Provide the [X, Y] coordinate of the cell's center where the given text is located.  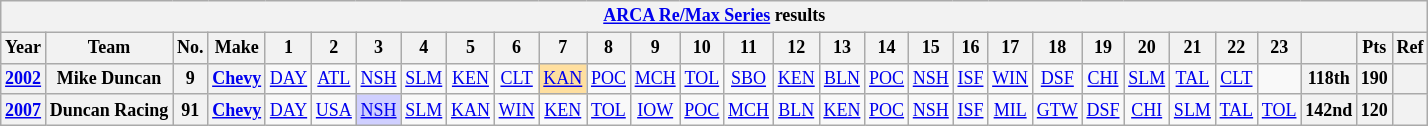
GTW [1057, 110]
1 [288, 48]
21 [1193, 48]
7 [563, 48]
19 [1103, 48]
8 [609, 48]
Mike Duncan [108, 78]
Make [237, 48]
2007 [24, 110]
IOW [655, 110]
3 [378, 48]
SBO [749, 78]
ATL [334, 78]
Pts [1375, 48]
No. [190, 48]
18 [1057, 48]
Year [24, 48]
ARCA Re/Max Series results [714, 16]
15 [930, 48]
190 [1375, 78]
11 [749, 48]
MIL [1010, 110]
12 [796, 48]
20 [1147, 48]
Duncan Racing [108, 110]
10 [702, 48]
16 [970, 48]
23 [1278, 48]
2 [334, 48]
13 [842, 48]
142nd [1329, 110]
5 [471, 48]
Team [108, 48]
Ref [1410, 48]
6 [516, 48]
22 [1236, 48]
2002 [24, 78]
118th [1329, 78]
17 [1010, 48]
4 [424, 48]
91 [190, 110]
120 [1375, 110]
USA [334, 110]
14 [887, 48]
